Locate the cell with the specified text and output its [X, Y] center coordinate. 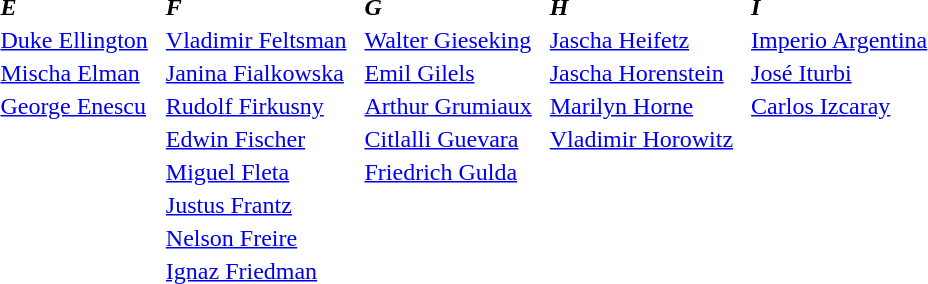
Vladimir Horowitz [641, 139]
Arthur Grumiaux [448, 106]
Walter Gieseking [448, 40]
Edwin Fischer [256, 139]
Rudolf Firkusny [256, 106]
Jascha Heifetz [641, 40]
Jascha Horenstein [641, 73]
Miguel Fleta [256, 172]
Nelson Freire [256, 238]
Janina Fialkowska [256, 73]
Citlalli Guevara [448, 139]
Friedrich Gulda [448, 172]
Vladimir Feltsman [256, 40]
Justus Frantz [256, 205]
Marilyn Horne [641, 106]
Emil Gilels [448, 73]
